Find where the given text appears and provide that cell's center as (X, Y) coordinate. 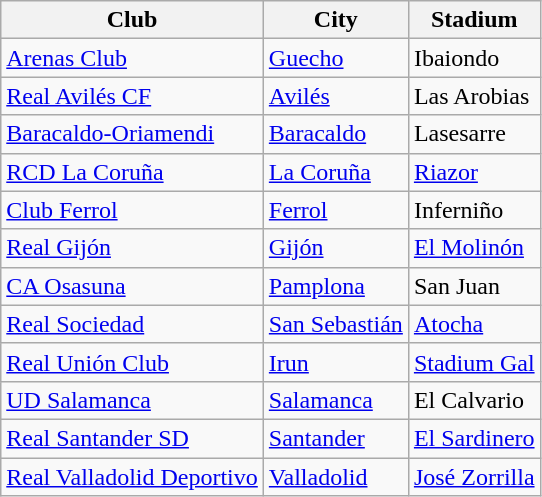
Riazor (474, 172)
Lasesarre (474, 134)
Stadium (474, 20)
José Zorrilla (474, 477)
Irun (336, 362)
Guecho (336, 58)
Pamplona (336, 286)
UD Salamanca (132, 400)
El Sardinero (474, 438)
Avilés (336, 96)
Club (132, 20)
Atocha (474, 324)
El Calvario (474, 400)
Ferrol (336, 210)
Salamanca (336, 400)
El Molinón (474, 248)
Inferniño (474, 210)
Gijón (336, 248)
Santander (336, 438)
Baracaldo-Oriamendi (132, 134)
CA Osasuna (132, 286)
San Juan (474, 286)
Valladolid (336, 477)
Real Sociedad (132, 324)
Arenas Club (132, 58)
Real Santander SD (132, 438)
City (336, 20)
Real Avilés CF (132, 96)
RCD La Coruña (132, 172)
Ibaiondo (474, 58)
Real Valladolid Deportivo (132, 477)
Real Gijón (132, 248)
Real Unión Club (132, 362)
Baracaldo (336, 134)
Stadium Gal (474, 362)
La Coruña (336, 172)
San Sebastián (336, 324)
Las Arobias (474, 96)
Club Ferrol (132, 210)
